For the text-containing cell, return its midpoint in (X, Y) coordinate format. 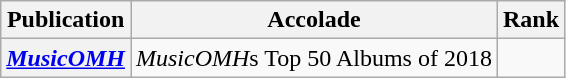
Accolade (314, 20)
Rank (530, 20)
MusicOMH (66, 58)
MusicOMHs Top 50 Albums of 2018 (314, 58)
Publication (66, 20)
